Determine the [X, Y] coordinate at the center of the cell enclosing the given text.  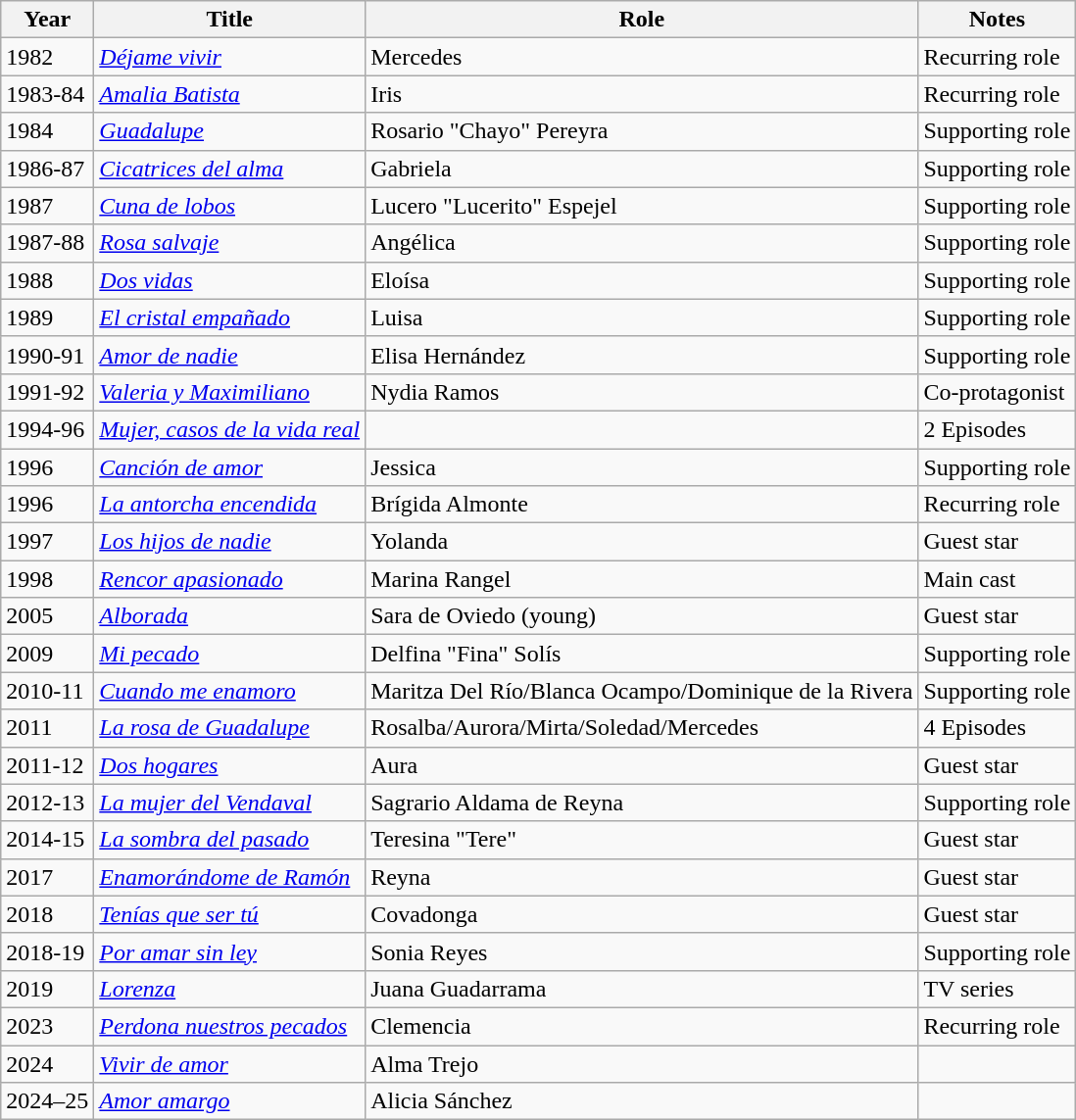
Clemencia [642, 1026]
Cuando me enamoro [229, 691]
1994-96 [47, 429]
Amor de nadie [229, 355]
Alborada [229, 616]
Teresina "Tere" [642, 840]
Co-protagonist [998, 392]
1991-92 [47, 392]
Notes [998, 20]
La sombra del pasado [229, 840]
Maritza Del Río/Blanca Ocampo/Dominique de la Rivera [642, 691]
Amalia Batista [229, 94]
Rencor apasionado [229, 579]
2 Episodes [998, 429]
Eloísa [642, 280]
La antorcha encendida [229, 505]
Nydia Ramos [642, 392]
Rosa salvaje [229, 243]
Por amar sin ley [229, 951]
Title [229, 20]
Juana Guadarrama [642, 989]
2011 [47, 728]
Sara de Oviedo (young) [642, 616]
1987-88 [47, 243]
Valeria y Maximiliano [229, 392]
Mercedes [642, 57]
Marina Rangel [642, 579]
Delfina "Fina" Solís [642, 654]
1982 [47, 57]
Alma Trejo [642, 1063]
Covadonga [642, 914]
2009 [47, 654]
Amor amargo [229, 1101]
Mi pecado [229, 654]
2023 [47, 1026]
Jessica [642, 467]
2024–25 [47, 1101]
2012-13 [47, 803]
La rosa de Guadalupe [229, 728]
Main cast [998, 579]
Yolanda [642, 542]
Lucero "Lucerito" Espejel [642, 206]
TV series [998, 989]
2011-12 [47, 765]
Rosalba/Aurora/Mirta/Soledad/Mercedes [642, 728]
Los hijos de nadie [229, 542]
2017 [47, 877]
Déjame vivir [229, 57]
1986-87 [47, 169]
Perdona nuestros pecados [229, 1026]
1983-84 [47, 94]
Reyna [642, 877]
2014-15 [47, 840]
2024 [47, 1063]
Mujer, casos de la vida real [229, 429]
Cicatrices del alma [229, 169]
Alicia Sánchez [642, 1101]
2018 [47, 914]
Vivir de amor [229, 1063]
El cristal empañado [229, 317]
Iris [642, 94]
Luisa [642, 317]
2018-19 [47, 951]
Canción de amor [229, 467]
Sagrario Aldama de Reyna [642, 803]
Year [47, 20]
Brígida Almonte [642, 505]
Sonia Reyes [642, 951]
Cuna de lobos [229, 206]
Dos hogares [229, 765]
Angélica [642, 243]
4 Episodes [998, 728]
Tenías que ser tú [229, 914]
1998 [47, 579]
Gabriela [642, 169]
Role [642, 20]
Aura [642, 765]
1997 [47, 542]
1989 [47, 317]
Enamorándome de Ramón [229, 877]
1990-91 [47, 355]
1987 [47, 206]
La mujer del Vendaval [229, 803]
Lorenza [229, 989]
1984 [47, 131]
Guadalupe [229, 131]
Dos vidas [229, 280]
Rosario "Chayo" Pereyra [642, 131]
1988 [47, 280]
2019 [47, 989]
2005 [47, 616]
Elisa Hernández [642, 355]
2010-11 [47, 691]
